Detect which cell encompasses the target text, then output its [X, Y] center coordinate. 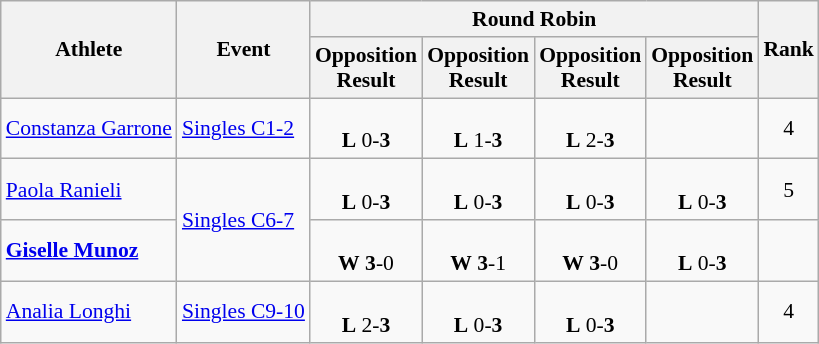
Singles C6-7 [244, 220]
Event [244, 50]
Analia Longhi [89, 312]
L 1-3 [478, 128]
Rank [788, 50]
Athlete [89, 50]
Constanza Garrone [89, 128]
Singles C9-10 [244, 312]
Paola Ranieli [89, 190]
Giselle Munoz [89, 250]
Singles C1-2 [244, 128]
W 3-1 [478, 250]
Round Robin [534, 19]
5 [788, 190]
